Identify which cell holds the provided text, then report its [X, Y] central coordinate. 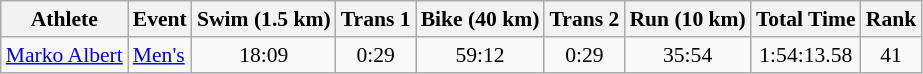
35:54 [687, 55]
Marko Albert [64, 55]
41 [892, 55]
Rank [892, 19]
Bike (40 km) [480, 19]
Run (10 km) [687, 19]
Event [160, 19]
Men's [160, 55]
Total Time [806, 19]
Trans 1 [376, 19]
Swim (1.5 km) [264, 19]
18:09 [264, 55]
1:54:13.58 [806, 55]
Trans 2 [584, 19]
59:12 [480, 55]
Athlete [64, 19]
